Pinpoint the cell where the given text exists, returning its (X, Y) midpoint coordinate. 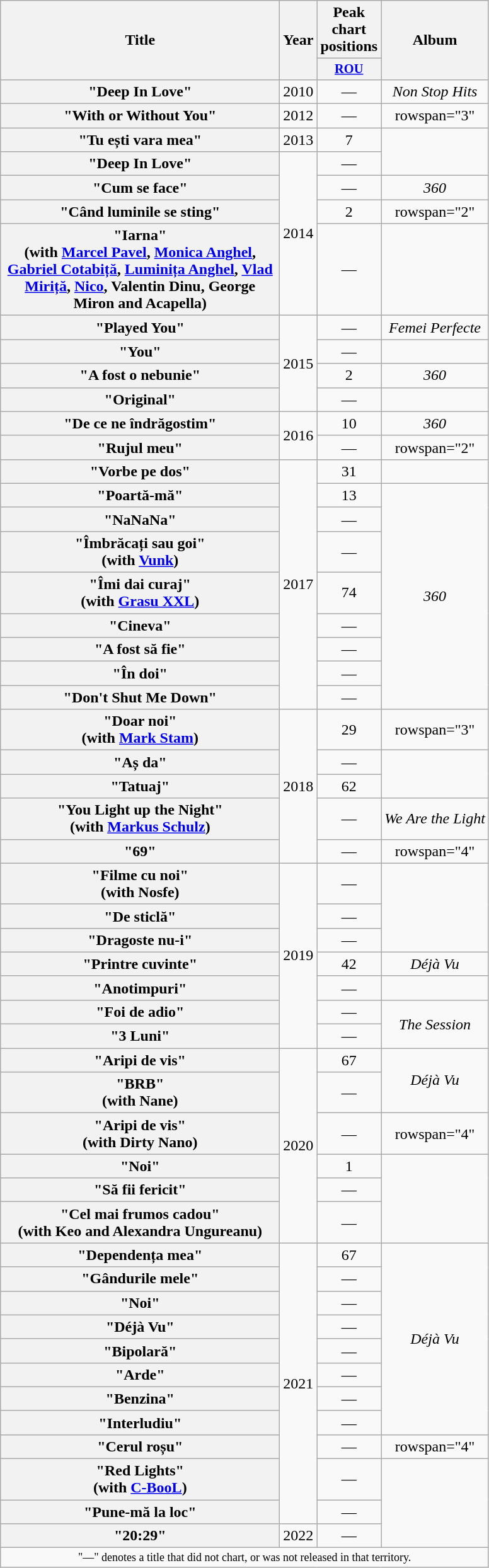
"Rujul meu" (140, 447)
"Déjà Vu" (140, 1327)
2019 (299, 955)
"You" (140, 352)
"Original" (140, 399)
"Filme cu noi"(with Nosfe) (140, 883)
"69" (140, 851)
"Dragoste nu-i" (140, 940)
"Arde" (140, 1375)
"Cum se face" (140, 188)
"Dependența mea" (140, 1255)
"NaNaNa" (140, 519)
31 (349, 471)
13 (349, 495)
"Aripi de vis"(with Dirty Nano) (140, 1134)
"Red Lights"(with C-BooL) (140, 1479)
"Bipolară" (140, 1351)
"Iarna"(with Marcel Pavel, Monica Anghel, Gabriel Cotabiță, Luminița Anghel, Vlad Miriță, Nico, Valentin Dinu, George Miron and Acapella) (140, 270)
1 (349, 1166)
We Are the Light (435, 819)
2015 (299, 363)
"20:29" (140, 1536)
2016 (299, 435)
42 (349, 964)
Album (435, 40)
2021 (299, 1383)
2018 (299, 786)
"Anotimpuri" (140, 988)
ROU (349, 69)
"Don't Shut Me Down" (140, 697)
"A fost o nebunie" (140, 375)
Non Stop Hits (435, 91)
"Doar noi"(with Mark Stam) (140, 730)
"Tu ești vara mea" (140, 140)
Peak chart positions (349, 30)
"Îmi dai curaj"(with Grasu XXL) (140, 593)
"Vorbe pe dos" (140, 471)
2020 (299, 1145)
"Aripi de vis" (140, 1060)
"Cel mai frumos cadou"(with Keo and Alexandra Ungureanu) (140, 1222)
"Gândurile mele" (140, 1279)
"Tatuaj" (140, 786)
2013 (299, 140)
Title (140, 40)
Year (299, 40)
"BRB"(with Nane) (140, 1092)
10 (349, 423)
"With or Without You" (140, 116)
The Session (435, 1024)
2012 (299, 116)
2010 (299, 91)
74 (349, 593)
29 (349, 730)
"Foi de adio" (140, 1012)
2014 (299, 234)
"Când luminile se sting" (140, 212)
"De ce ne îndrăgostim" (140, 423)
"A fost să fie" (140, 650)
"3 Luni" (140, 1036)
7 (349, 140)
"În doi" (140, 673)
"Să fii fericit" (140, 1190)
"Cineva" (140, 626)
"De sticlă" (140, 916)
"—" denotes a title that did not chart, or was not released in that territory. (244, 1557)
Femei Perfecte (435, 328)
"Îmbrăcați sau goi"(with Vunk) (140, 552)
"Printre cuvinte" (140, 964)
2017 (299, 585)
"Cerul roșu" (140, 1446)
2022 (299, 1536)
"Benzina" (140, 1399)
62 (349, 786)
"Poartă-mă" (140, 495)
"Played You" (140, 328)
"Pune-mă la loc" (140, 1512)
"You Light up the Night"(with Markus Schulz) (140, 819)
"Interludiu" (140, 1422)
"Aș da" (140, 762)
